From the cell containing the given text, extract its center point as (X, Y) coordinate. 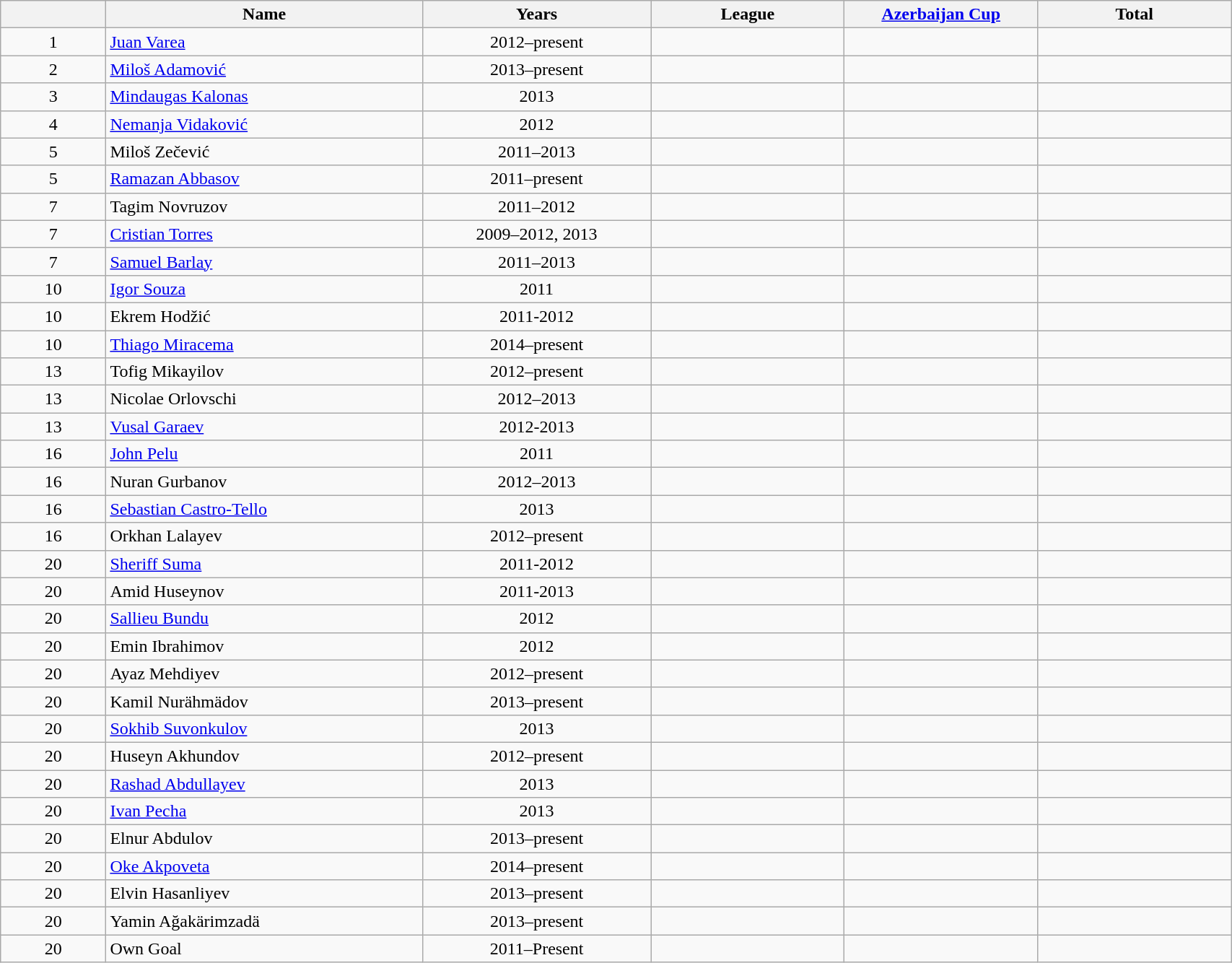
Juan Varea (264, 42)
Elnur Abdulov (264, 839)
Miloš Adamović (264, 69)
Kamil Nurähmädov (264, 701)
Total (1135, 14)
Oke Akpoveta (264, 866)
Years (537, 14)
2011–2012 (537, 206)
Vusal Garaev (264, 427)
2011–present (537, 179)
John Pelu (264, 454)
2011-2013 (537, 591)
2012-2013 (537, 427)
Orkhan Lalayev (264, 536)
Mindaugas Kalonas (264, 97)
Azerbaijan Cup (941, 14)
Ayaz Mehdiyev (264, 674)
Name (264, 14)
3 (53, 97)
Nuran Gurbanov (264, 481)
Ekrem Hodžić (264, 316)
Ivan Pecha (264, 811)
Sebastian Castro-Tello (264, 509)
League (748, 14)
Tofig Mikayilov (264, 372)
Sokhib Suvonkulov (264, 728)
Nemanja Vidaković (264, 124)
Nicolae Orlovschi (264, 399)
Sallieu Bundu (264, 619)
Ramazan Abbasov (264, 179)
Elvin Hasanliyev (264, 894)
Igor Souza (264, 289)
Samuel Barlay (264, 261)
Rashad Abdullayev (264, 783)
Thiago Miracema (264, 344)
Huseyn Akhundov (264, 756)
Emin Ibrahimov (264, 646)
2 (53, 69)
Own Goal (264, 949)
Cristian Torres (264, 234)
Amid Huseynov (264, 591)
Miloš Zečević (264, 152)
1 (53, 42)
Sheriff Suma (264, 564)
2011–Present (537, 949)
Yamin Ağakärimzadä (264, 921)
Tagim Novruzov (264, 206)
4 (53, 124)
2009–2012, 2013 (537, 234)
